Provide the (X, Y) coordinate of the cell's center where the given text is located.  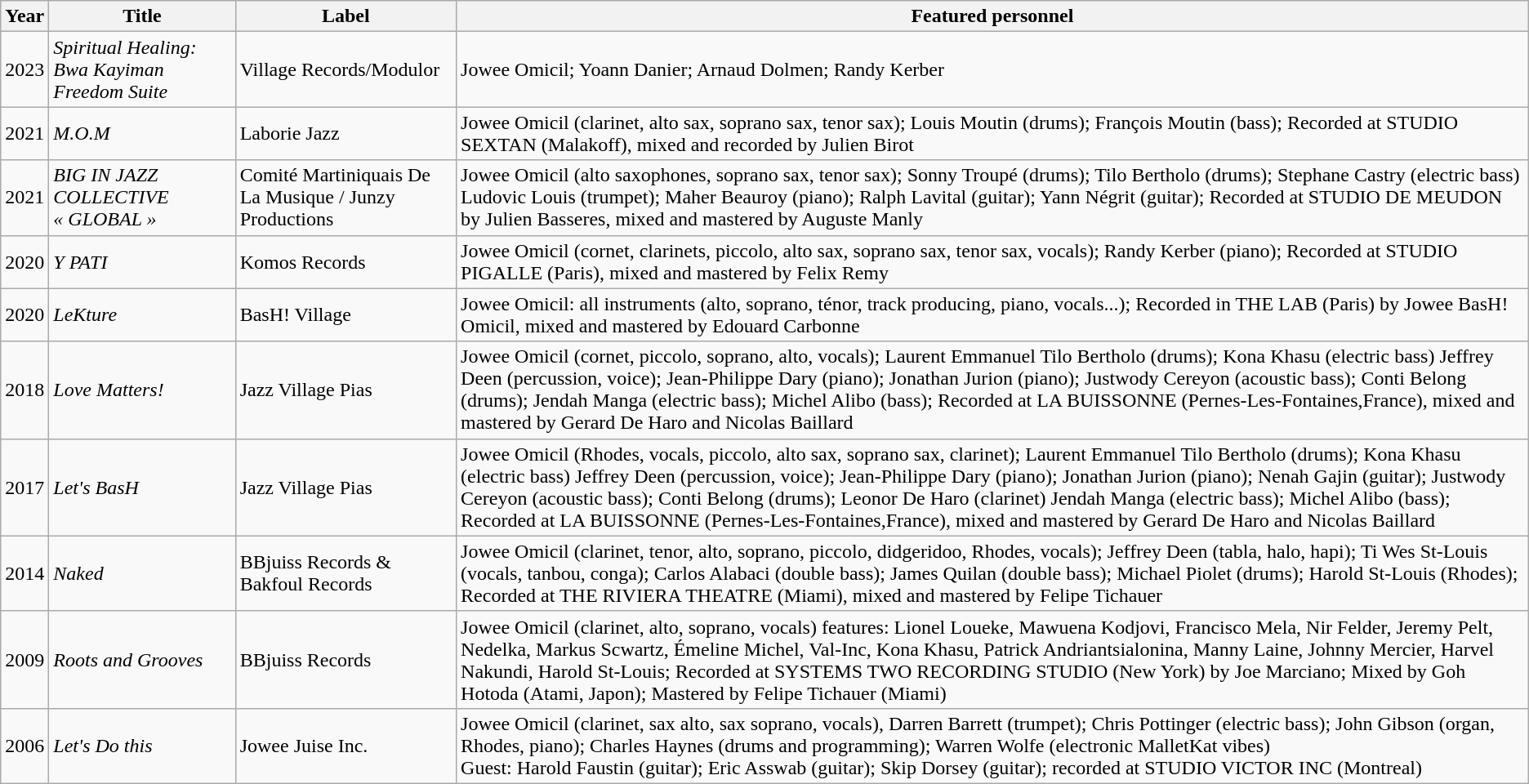
2006 (25, 746)
Y PATI (142, 261)
2017 (25, 487)
2018 (25, 390)
Love Matters! (142, 390)
LeKture (142, 315)
Laborie Jazz (345, 134)
BBjuiss Records (345, 660)
Roots and Grooves (142, 660)
M.O.M (142, 134)
Spiritual Healing: Bwa Kayiman Freedom Suite (142, 69)
Village Records/Modulor (345, 69)
Jowee Juise Inc. (345, 746)
Let's BasH (142, 487)
Year (25, 16)
2009 (25, 660)
BasH! Village (345, 315)
Naked (142, 573)
Jowee Omicil; Yoann Danier; Arnaud Dolmen; Randy Kerber (993, 69)
Featured personnel (993, 16)
2023 (25, 69)
BIG IN JAZZ COLLECTIVE « GLOBAL » (142, 198)
Let's Do this (142, 746)
Comité Martiniquais De La Musique / Junzy Productions (345, 198)
BBjuiss Records & Bakfoul Records (345, 573)
Label (345, 16)
2014 (25, 573)
Title (142, 16)
Komos Records (345, 261)
